Return [X, Y] of the center of cell containing provided text 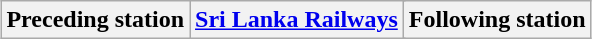
Following station [497, 20]
Sri Lanka Railways [297, 20]
Preceding station [96, 20]
